From the cell containing the given text, extract its center point as (X, Y) coordinate. 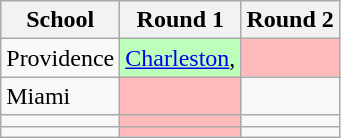
Miami (60, 96)
Providence (60, 58)
Charleston, (180, 58)
Round 2 (290, 20)
School (60, 20)
Round 1 (180, 20)
